Provide the (X, Y) coordinate of the cell's center where the given text is located.  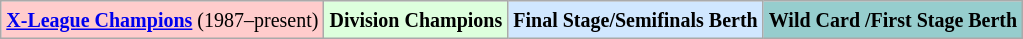
Wild Card /First Stage Berth (892, 20)
Final Stage/Semifinals Berth (636, 20)
X-League Champions (1987–present) (162, 20)
Division Champions (416, 20)
